Search for the cell housing the specified text and yield its (x, y) center coordinate. 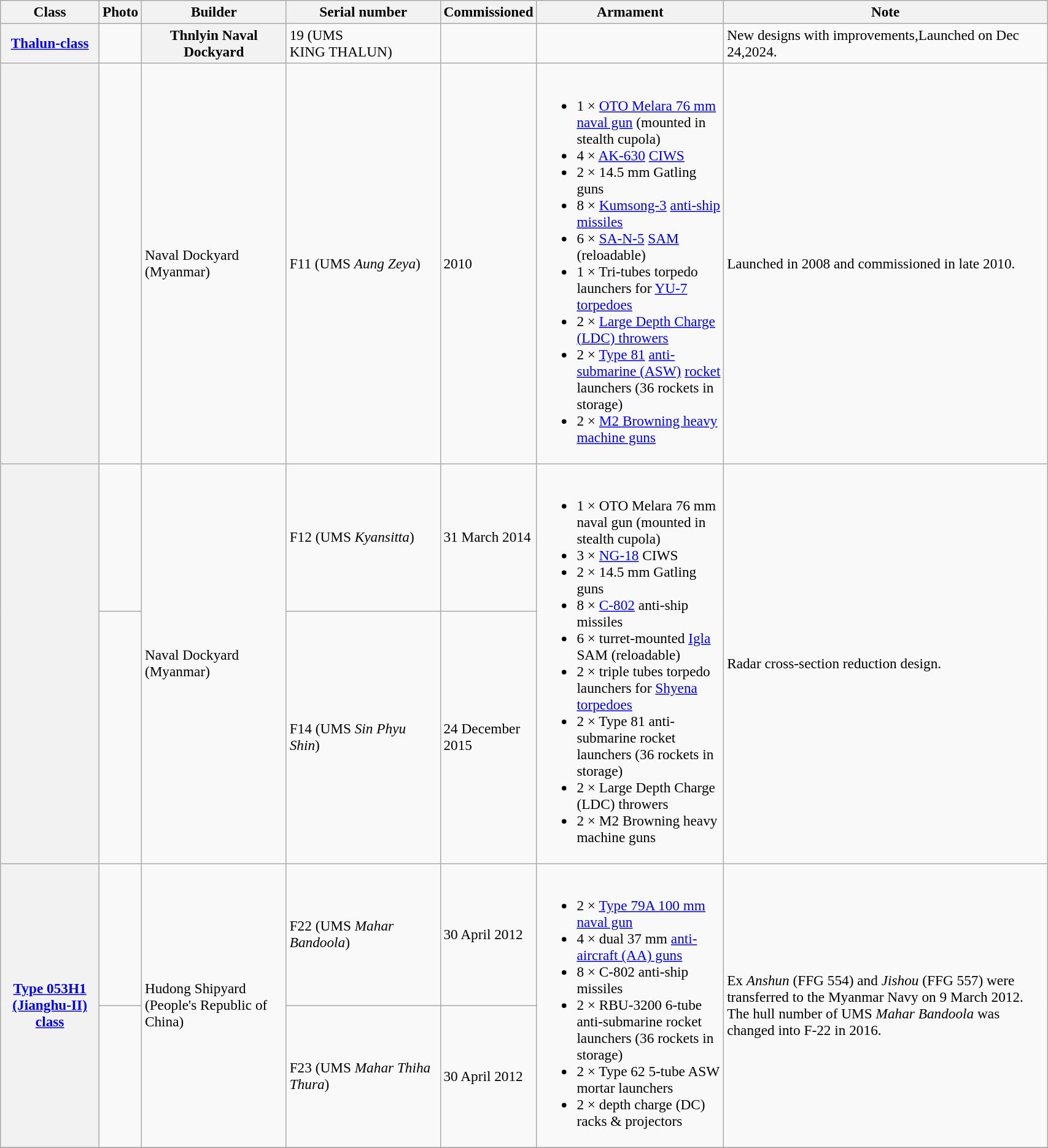
Armament (630, 12)
Builder (214, 12)
Commissioned (489, 12)
New designs with improvements,Launched on Dec 24,2024. (885, 43)
19 (UMSKING THALUN) (363, 43)
Thalun-class (50, 43)
Radar cross-section reduction design. (885, 663)
Note (885, 12)
Thnlyin Naval Dockyard (214, 43)
F11 (UMS Aung Zeya) (363, 263)
24 December 2015 (489, 737)
F23 (UMS Mahar Thiha Thura) (363, 1076)
F12 (UMS Kyansitta) (363, 537)
F22 (UMS Mahar Bandoola) (363, 934)
F14 (UMS Sin Phyu Shin) (363, 737)
Photo (120, 12)
Launched in 2008 and commissioned in late 2010. (885, 263)
2010 (489, 263)
Class (50, 12)
Serial number (363, 12)
Type 053H1 (Jianghu-II) class (50, 1005)
31 March 2014 (489, 537)
Hudong Shipyard (People's Republic of China) (214, 1005)
